Return (X, Y) of the center of cell containing provided text 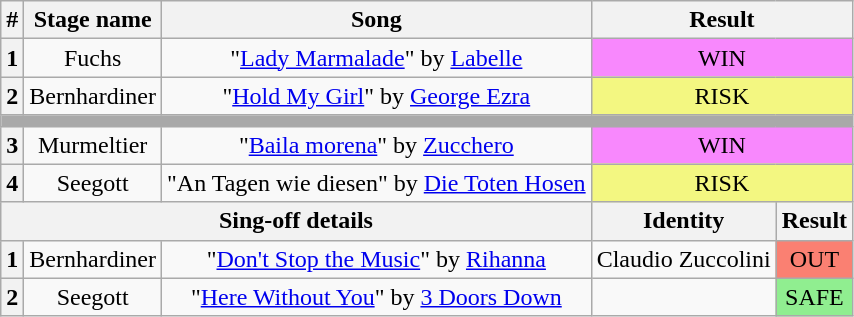
Sing-off details (296, 221)
"Lady Marmalade" by Labelle (376, 58)
Fuchs (93, 58)
OUT (814, 259)
"Here Without You" by 3 Doors Down (376, 297)
Claudio Zuccolini (684, 259)
3 (12, 145)
"Don't Stop the Music" by Rihanna (376, 259)
Identity (684, 221)
Song (376, 20)
Stage name (93, 20)
# (12, 20)
"Baila morena" by Zucchero (376, 145)
"Hold My Girl" by George Ezra (376, 96)
SAFE (814, 297)
"An Tagen wie diesen" by Die Toten Hosen (376, 183)
Murmeltier (93, 145)
4 (12, 183)
